Locate the cell with the specified text and output its (x, y) center coordinate. 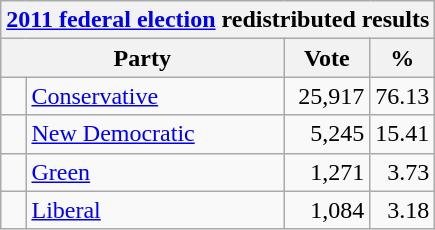
Conservative (155, 96)
Party (142, 58)
3.18 (402, 210)
5,245 (327, 134)
% (402, 58)
Green (155, 172)
Liberal (155, 210)
15.41 (402, 134)
3.73 (402, 172)
New Democratic (155, 134)
76.13 (402, 96)
2011 federal election redistributed results (218, 20)
1,271 (327, 172)
25,917 (327, 96)
Vote (327, 58)
1,084 (327, 210)
